Return the (X, Y) coordinate for the center point of the cell that contains the specified text.  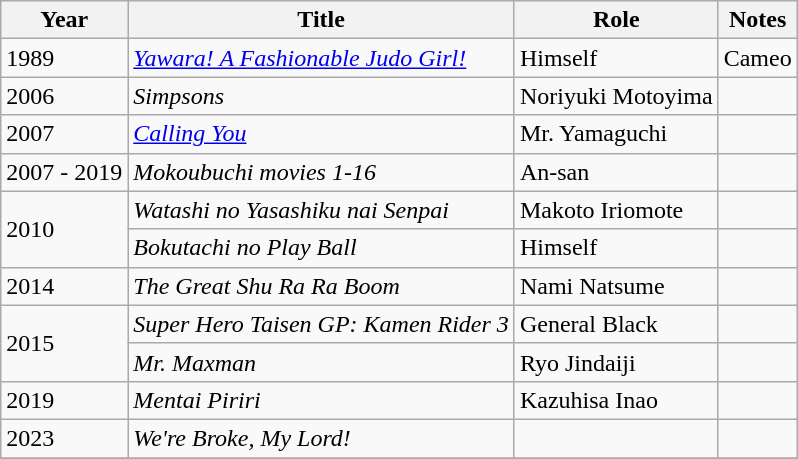
Notes (758, 20)
Makoto Iriomote (616, 210)
Nami Natsume (616, 286)
Kazuhisa Inao (616, 400)
2015 (64, 343)
1989 (64, 58)
2014 (64, 286)
Mr. Yamaguchi (616, 134)
Ryo Jindaiji (616, 362)
2023 (64, 438)
An-san (616, 172)
Mr. Maxman (322, 362)
General Black (616, 324)
Calling You (322, 134)
Cameo (758, 58)
Super Hero Taisen GP: Kamen Rider 3 (322, 324)
Year (64, 20)
Title (322, 20)
2007 (64, 134)
Role (616, 20)
We're Broke, My Lord! (322, 438)
2019 (64, 400)
2010 (64, 229)
The Great Shu Ra Ra Boom (322, 286)
2006 (64, 96)
Mentai Piriri (322, 400)
Simpsons (322, 96)
Yawara! A Fashionable Judo Girl! (322, 58)
Noriyuki Motoyima (616, 96)
Watashi no Yasashiku nai Senpai (322, 210)
Mokoubuchi movies 1-16 (322, 172)
Bokutachi no Play Ball (322, 248)
2007 - 2019 (64, 172)
